For the text-containing cell, return its midpoint in [x, y] coordinate format. 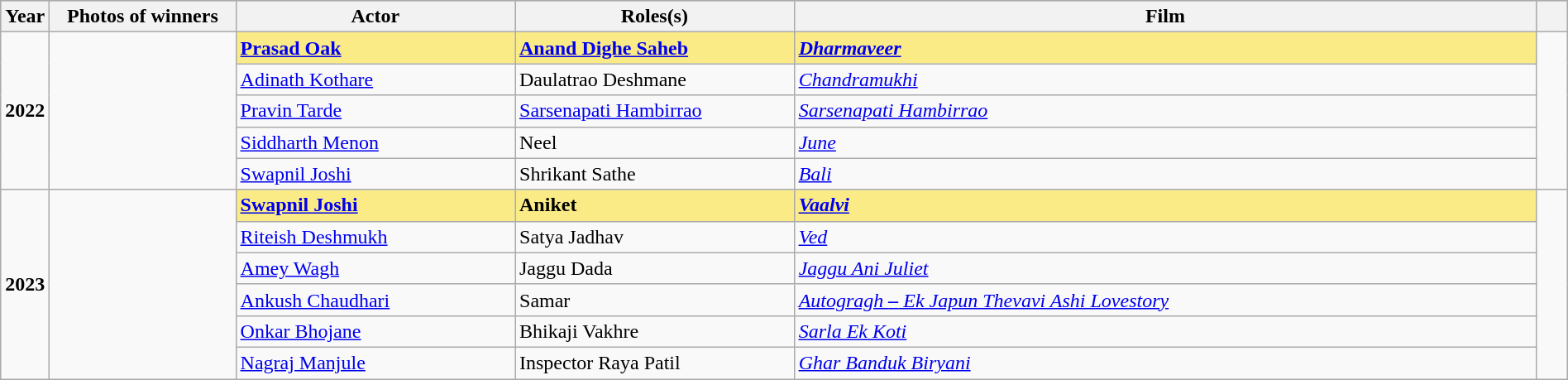
Year [25, 17]
Riteish Deshmukh [375, 237]
Film [1165, 17]
June [1165, 142]
Neel [654, 142]
Satya Jadhav [654, 237]
Bhikaji Vakhre [654, 331]
Vaalvi [1165, 205]
Shrikant Sathe [654, 174]
Ved [1165, 237]
Ankush Chaudhari [375, 300]
Aniket [654, 205]
Bali [1165, 174]
Roles(s) [654, 17]
Actor [375, 17]
Autogragh – Ek Japun Thevavi Ashi Lovestory [1165, 300]
2023 [25, 284]
Sarla Ek Koti [1165, 331]
Prasad Oak [375, 48]
Siddharth Menon [375, 142]
Adinath Kothare [375, 79]
Chandramukhi [1165, 79]
Dharmaveer [1165, 48]
Jaggu Ani Juliet [1165, 268]
2022 [25, 111]
Ghar Banduk Biryani [1165, 363]
Jaggu Dada [654, 268]
Onkar Bhojane [375, 331]
Pravin Tarde [375, 111]
Amey Wagh [375, 268]
Anand Dighe Saheb [654, 48]
Daulatrao Deshmane [654, 79]
Nagraj Manjule [375, 363]
Photos of winners [142, 17]
Inspector Raya Patil [654, 363]
Samar [654, 300]
